Capture the cell that displays the provided text and extract its [X, Y] central coordinate. 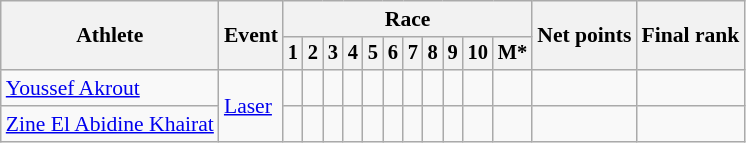
Athlete [110, 36]
2 [313, 54]
Youssef Akrout [110, 88]
Event [251, 36]
9 [453, 54]
6 [393, 54]
Net points [584, 36]
Race [408, 19]
M* [512, 54]
Zine El Abidine Khairat [110, 124]
8 [433, 54]
5 [373, 54]
4 [353, 54]
Laser [251, 106]
10 [478, 54]
1 [293, 54]
3 [333, 54]
Final rank [691, 36]
7 [413, 54]
